Find where the given text appears and provide that cell's center as (x, y) coordinate. 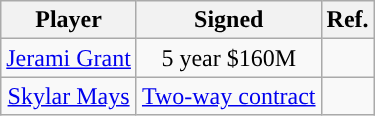
Skylar Mays (69, 96)
Signed (228, 20)
Ref. (348, 20)
Jerami Grant (69, 58)
5 year $160M (228, 58)
Two-way contract (228, 96)
Player (69, 20)
